Return (X, Y) of the center of cell containing provided text 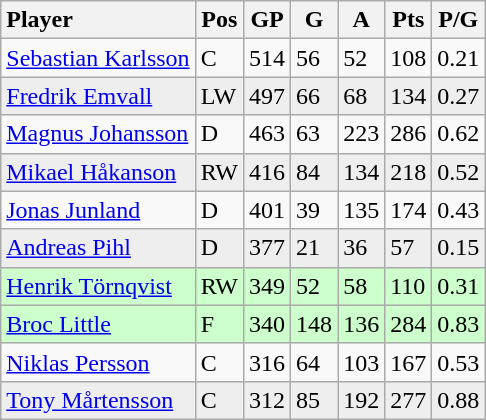
0.52 (458, 172)
0.21 (458, 58)
103 (362, 362)
Pos (219, 20)
58 (362, 286)
0.27 (458, 96)
Henrik Törnqvist (98, 286)
514 (268, 58)
Mikael Håkanson (98, 172)
Jonas Junland (98, 210)
Player (98, 20)
0.53 (458, 362)
135 (362, 210)
Andreas Pihl (98, 248)
36 (362, 248)
167 (408, 362)
0.31 (458, 286)
192 (362, 400)
21 (314, 248)
Broc Little (98, 324)
0.88 (458, 400)
174 (408, 210)
Fredrik Emvall (98, 96)
Niklas Persson (98, 362)
110 (408, 286)
63 (314, 134)
218 (408, 172)
68 (362, 96)
56 (314, 58)
GP (268, 20)
64 (314, 362)
108 (408, 58)
0.83 (458, 324)
57 (408, 248)
286 (408, 134)
148 (314, 324)
Pts (408, 20)
312 (268, 400)
277 (408, 400)
284 (408, 324)
F (219, 324)
LW (219, 96)
Magnus Johansson (98, 134)
349 (268, 286)
84 (314, 172)
377 (268, 248)
0.62 (458, 134)
A (362, 20)
401 (268, 210)
Sebastian Karlsson (98, 58)
0.43 (458, 210)
497 (268, 96)
463 (268, 134)
416 (268, 172)
136 (362, 324)
0.15 (458, 248)
39 (314, 210)
G (314, 20)
66 (314, 96)
85 (314, 400)
316 (268, 362)
340 (268, 324)
223 (362, 134)
Tony Mårtensson (98, 400)
P/G (458, 20)
